Find where the given text appears and provide that cell's center as (x, y) coordinate. 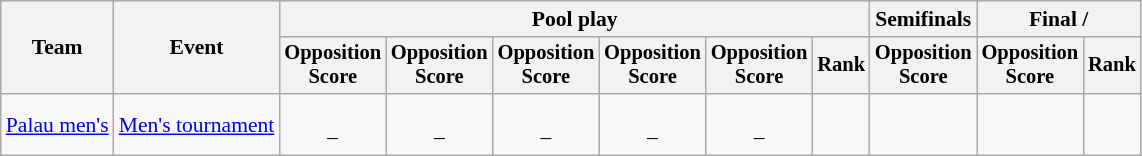
Event (197, 48)
Pool play (574, 19)
Men's tournament (197, 124)
Team (58, 48)
Semifinals (924, 19)
Palau men's (58, 124)
Final / (1059, 19)
